For the text-containing cell, return its midpoint in (x, y) coordinate format. 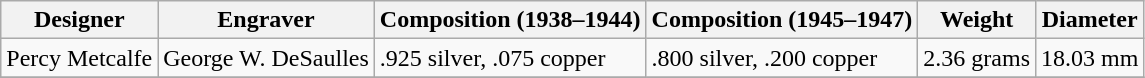
.925 silver, .075 copper (510, 58)
George W. DeSaulles (266, 58)
Weight (977, 20)
Designer (80, 20)
18.03 mm (1090, 58)
Percy Metcalfe (80, 58)
Composition (1938–1944) (510, 20)
.800 silver, .200 copper (782, 58)
Engraver (266, 20)
Composition (1945–1947) (782, 20)
Diameter (1090, 20)
2.36 grams (977, 58)
